For the text-containing cell, return its midpoint in (X, Y) coordinate format. 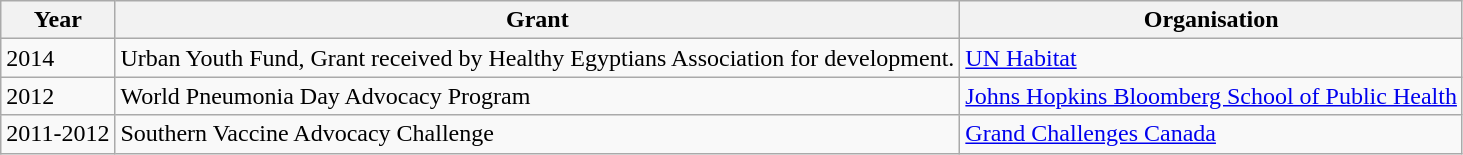
Grand Challenges Canada (1212, 134)
UN Habitat (1212, 58)
Southern Vaccine Advocacy Challenge (538, 134)
World Pneumonia Day Advocacy Program (538, 96)
Organisation (1212, 20)
2014 (58, 58)
Urban Youth Fund, Grant received by Healthy Egyptians Association for development. (538, 58)
Johns Hopkins Bloomberg School of Public Health (1212, 96)
Year (58, 20)
2012 (58, 96)
Grant (538, 20)
2011-2012 (58, 134)
